Capture the cell that displays the provided text and extract its [X, Y] central coordinate. 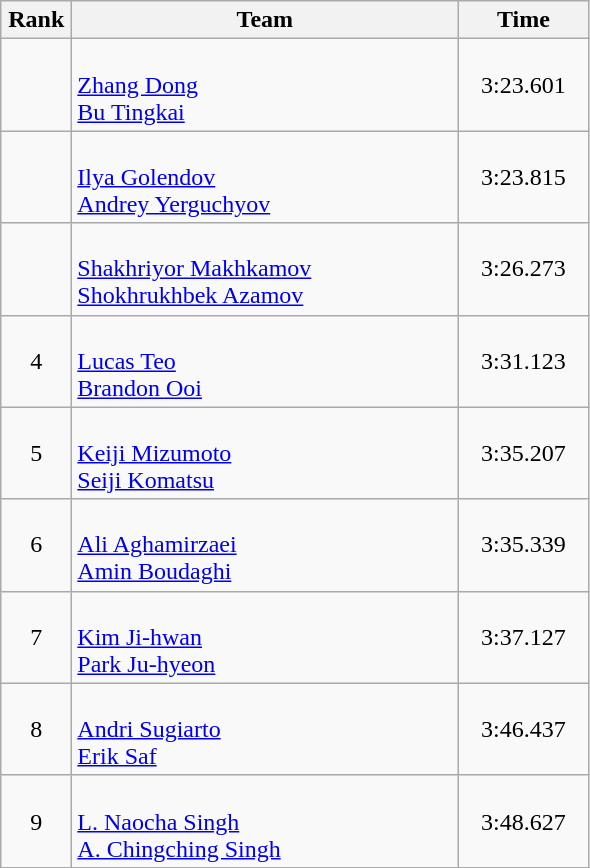
6 [36, 545]
3:48.627 [524, 821]
Zhang DongBu Tingkai [265, 85]
3:31.123 [524, 361]
3:37.127 [524, 637]
3:23.815 [524, 177]
3:23.601 [524, 85]
Shakhriyor MakhkamovShokhrukhbek Azamov [265, 269]
Keiji MizumotoSeiji Komatsu [265, 453]
Kim Ji-hwanPark Ju-hyeon [265, 637]
3:35.207 [524, 453]
3:26.273 [524, 269]
5 [36, 453]
Ilya GolendovAndrey Yerguchyov [265, 177]
3:46.437 [524, 729]
Rank [36, 20]
Andri SugiartoErik Saf [265, 729]
7 [36, 637]
Time [524, 20]
8 [36, 729]
4 [36, 361]
Team [265, 20]
9 [36, 821]
L. Naocha SinghA. Chingching Singh [265, 821]
Lucas TeoBrandon Ooi [265, 361]
3:35.339 [524, 545]
Ali AghamirzaeiAmin Boudaghi [265, 545]
